Locate the cell with the specified text and output its (X, Y) center coordinate. 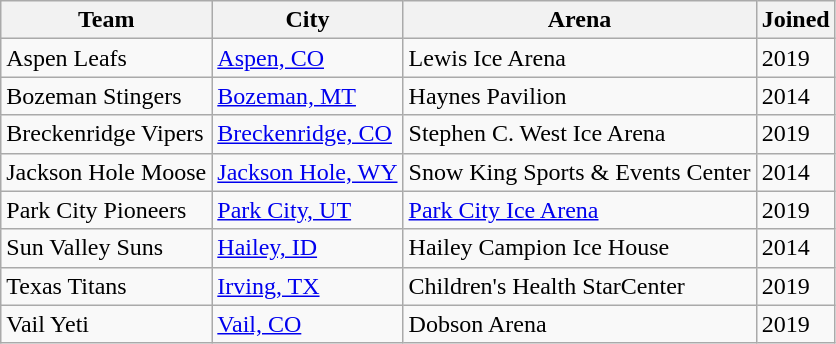
Joined (796, 20)
Haynes Pavilion (580, 96)
Hailey, ID (308, 248)
Park City Pioneers (106, 210)
Vail, CO (308, 324)
Park City, UT (308, 210)
Irving, TX (308, 286)
Lewis Ice Arena (580, 58)
Vail Yeti (106, 324)
Snow King Sports & Events Center (580, 172)
Arena (580, 20)
City (308, 20)
Children's Health StarCenter (580, 286)
Breckenridge, CO (308, 134)
Bozeman Stingers (106, 96)
Sun Valley Suns (106, 248)
Aspen, CO (308, 58)
Bozeman, MT (308, 96)
Team (106, 20)
Breckenridge Vipers (106, 134)
Hailey Campion Ice House (580, 248)
Stephen C. West Ice Arena (580, 134)
Texas Titans (106, 286)
Park City Ice Arena (580, 210)
Jackson Hole Moose (106, 172)
Dobson Arena (580, 324)
Aspen Leafs (106, 58)
Jackson Hole, WY (308, 172)
